Search for the cell housing the specified text and yield its (x, y) center coordinate. 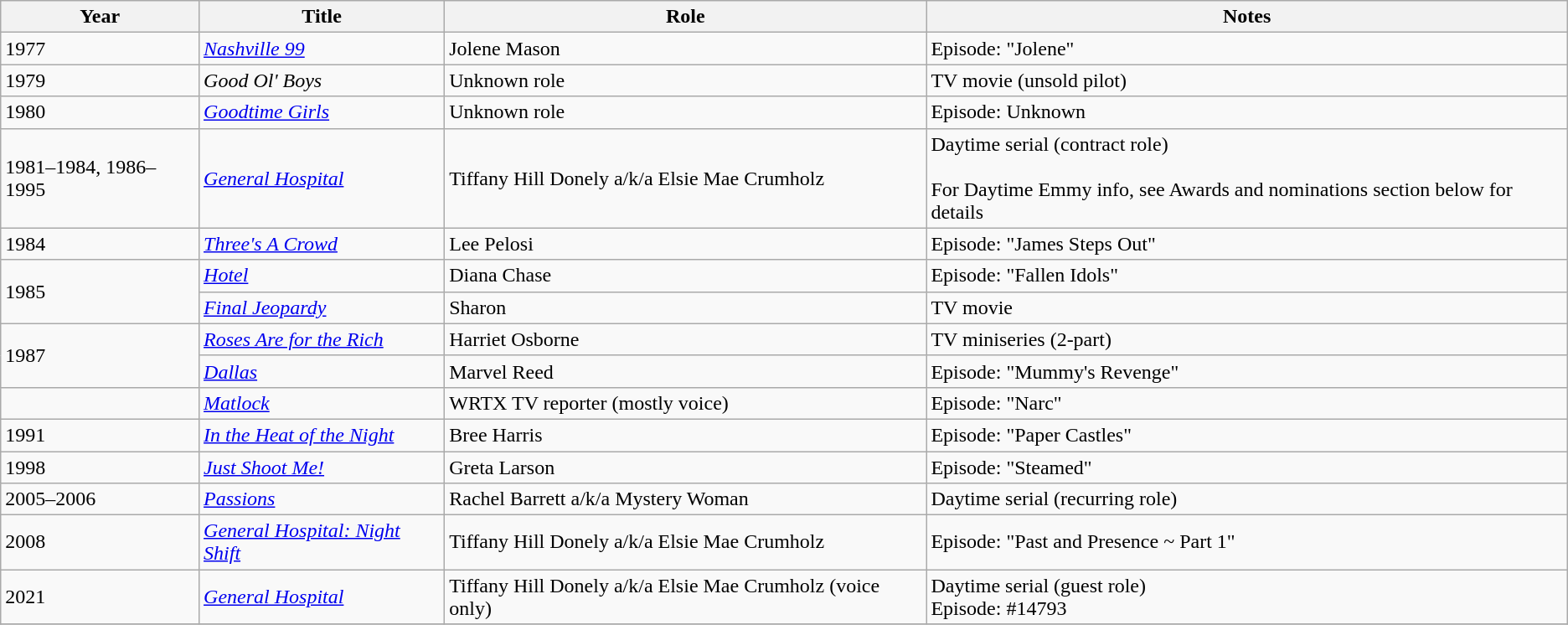
Tiffany Hill Donely a/k/a Elsie Mae Crumholz (voice only) (685, 597)
General Hospital: Night Shift (322, 543)
TV miniseries (2-part) (1246, 339)
Role (685, 17)
In the Heat of the Night (322, 435)
Notes (1246, 17)
1977 (101, 49)
Year (101, 17)
1984 (101, 244)
Episode: "Past and Presence ~ Part 1" (1246, 543)
Final Jeopardy (322, 307)
1987 (101, 355)
Greta Larson (685, 467)
Harriet Osborne (685, 339)
Nashville 99 (322, 49)
1981–1984, 1986–1995 (101, 178)
Episode: "James Steps Out" (1246, 244)
1991 (101, 435)
Three's A Crowd (322, 244)
2005–2006 (101, 499)
Episode: "Narc" (1246, 403)
1979 (101, 80)
Dallas (322, 371)
Episode: "Jolene" (1246, 49)
Goodtime Girls (322, 112)
1980 (101, 112)
Jolene Mason (685, 49)
Bree Harris (685, 435)
WRTX TV reporter (mostly voice) (685, 403)
TV movie (unsold pilot) (1246, 80)
Good Ol' Boys (322, 80)
Hotel (322, 276)
Title (322, 17)
Lee Pelosi (685, 244)
2008 (101, 543)
Marvel Reed (685, 371)
Daytime serial (guest role)Episode: #14793 (1246, 597)
Roses Are for the Rich (322, 339)
Passions (322, 499)
Episode: Unknown (1246, 112)
Episode: "Mummy's Revenge" (1246, 371)
2021 (101, 597)
Daytime serial (contract role)For Daytime Emmy info, see Awards and nominations section below for details (1246, 178)
Matlock (322, 403)
1985 (101, 292)
Sharon (685, 307)
Episode: "Paper Castles" (1246, 435)
1998 (101, 467)
TV movie (1246, 307)
Diana Chase (685, 276)
Daytime serial (recurring role) (1246, 499)
Episode: "Fallen Idols" (1246, 276)
Episode: "Steamed" (1246, 467)
Just Shoot Me! (322, 467)
Rachel Barrett a/k/a Mystery Woman (685, 499)
